Capture the cell that displays the provided text and extract its (X, Y) central coordinate. 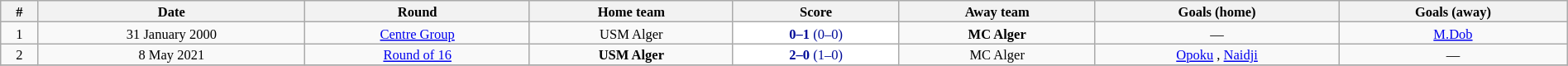
8 May 2021 (172, 54)
Round of 16 (417, 54)
Round (417, 12)
0–1 (0–0) (815, 33)
# (20, 12)
2–0 (1–0) (815, 54)
Away team (997, 12)
Home team (631, 12)
31 January 2000 (172, 33)
Date (172, 12)
Centre Group (417, 33)
Opoku , Naidji (1217, 54)
Goals (home) (1217, 12)
M.Dob (1454, 33)
1 (20, 33)
Score (815, 12)
Goals (away) (1454, 12)
2 (20, 54)
